Locate the cell with the specified text and output its [X, Y] center coordinate. 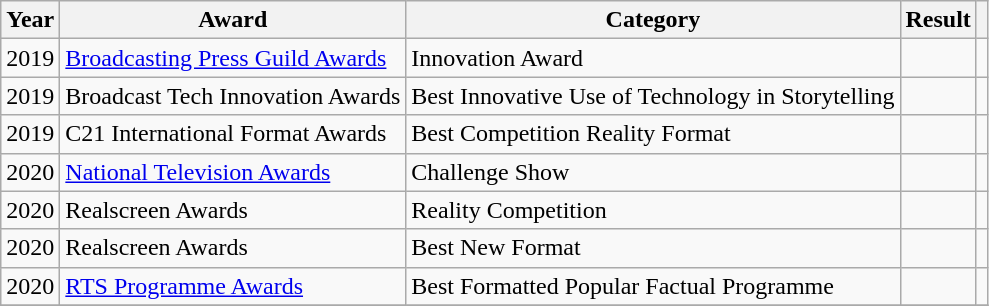
Best Competition Reality Format [653, 134]
Best New Format [653, 248]
C21 International Format Awards [233, 134]
Broadcast Tech Innovation Awards [233, 96]
Best Innovative Use of Technology in Storytelling [653, 96]
Category [653, 20]
Broadcasting Press Guild Awards [233, 58]
Year [30, 20]
Challenge Show [653, 172]
National Television Awards [233, 172]
Innovation Award [653, 58]
Reality Competition [653, 210]
Award [233, 20]
Result [938, 20]
Best Formatted Popular Factual Programme [653, 286]
RTS Programme Awards [233, 286]
